Pinpoint the cell where the given text exists, returning its (X, Y) midpoint coordinate. 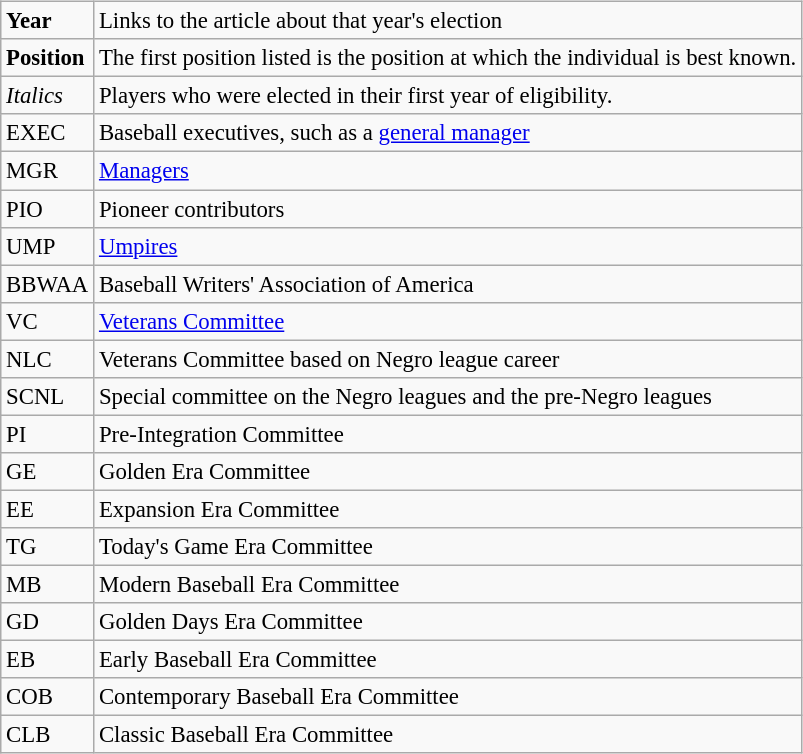
Golden Days Era Committee (448, 622)
NLC (48, 359)
Today's Game Era Committee (448, 547)
Links to the article about that year's election (448, 21)
COB (48, 697)
SCNL (48, 396)
GE (48, 472)
Pioneer contributors (448, 209)
Veterans Committee based on Negro league career (448, 359)
Early Baseball Era Committee (448, 660)
Players who were elected in their first year of eligibility. (448, 96)
GD (48, 622)
TG (48, 547)
CLB (48, 735)
Golden Era Committee (448, 472)
Veterans Committee (448, 321)
Position (48, 58)
Classic Baseball Era Committee (448, 735)
EXEC (48, 133)
Baseball Writers' Association of America (448, 284)
Modern Baseball Era Committee (448, 584)
EE (48, 509)
Managers (448, 171)
BBWAA (48, 284)
MB (48, 584)
Expansion Era Committee (448, 509)
The first position listed is the position at which the individual is best known. (448, 58)
UMP (48, 246)
Umpires (448, 246)
PI (48, 434)
Pre-Integration Committee (448, 434)
Italics (48, 96)
EB (48, 660)
Year (48, 21)
Baseball executives, such as a general manager (448, 133)
Contemporary Baseball Era Committee (448, 697)
MGR (48, 171)
PIO (48, 209)
Special committee on the Negro leagues and the pre-Negro leagues (448, 396)
VC (48, 321)
